Search for the cell housing the specified text and yield its (x, y) center coordinate. 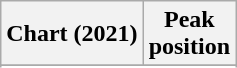
Chart (2021) (72, 34)
Peakposition (189, 34)
